Find where the given text appears and provide that cell's center as [X, Y] coordinate. 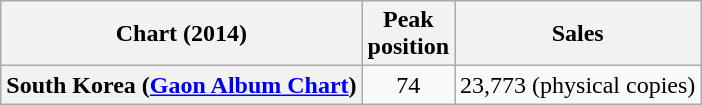
Sales [578, 34]
Chart (2014) [182, 34]
South Korea (Gaon Album Chart) [182, 85]
74 [408, 85]
Peakposition [408, 34]
23,773 (physical copies) [578, 85]
